For the text-containing cell, return its midpoint in [X, Y] coordinate format. 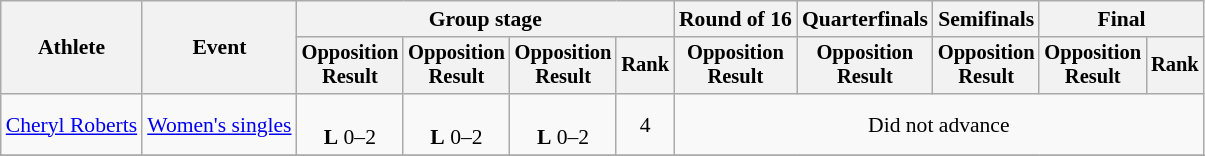
4 [645, 124]
Women's singles [219, 124]
Quarterfinals [865, 19]
Event [219, 48]
Athlete [72, 48]
Final [1121, 19]
Group stage [486, 19]
Semifinals [986, 19]
Did not advance [939, 124]
Round of 16 [736, 19]
Cheryl Roberts [72, 124]
